For the text-containing cell, return its midpoint in [x, y] coordinate format. 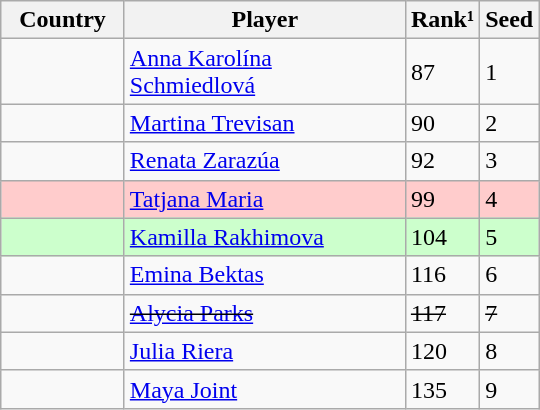
Rank¹ [442, 20]
Anna Karolína Schmiedlová [264, 72]
90 [442, 123]
Renata Zarazúa [264, 161]
Emina Bektas [264, 275]
Country [63, 20]
4 [510, 199]
104 [442, 237]
116 [442, 275]
7 [510, 313]
Julia Riera [264, 351]
120 [442, 351]
8 [510, 351]
117 [442, 313]
92 [442, 161]
Player [264, 20]
9 [510, 389]
Maya Joint [264, 389]
Seed [510, 20]
Martina Trevisan [264, 123]
87 [442, 72]
5 [510, 237]
3 [510, 161]
99 [442, 199]
Alycia Parks [264, 313]
135 [442, 389]
1 [510, 72]
2 [510, 123]
Kamilla Rakhimova [264, 237]
6 [510, 275]
Tatjana Maria [264, 199]
